Return [x, y] of the center of cell containing provided text 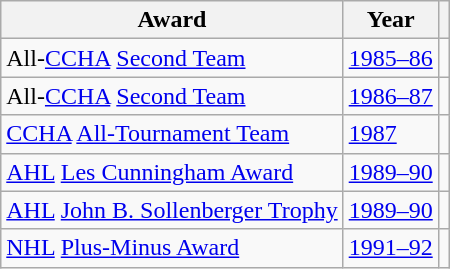
1987 [390, 134]
AHL Les Cunningham Award [172, 172]
AHL John B. Sollenberger Trophy [172, 210]
Award [172, 20]
Year [390, 20]
1986–87 [390, 96]
1991–92 [390, 248]
CCHA All-Tournament Team [172, 134]
1985–86 [390, 58]
NHL Plus-Minus Award [172, 248]
